Search for the cell housing the specified text and yield its [X, Y] center coordinate. 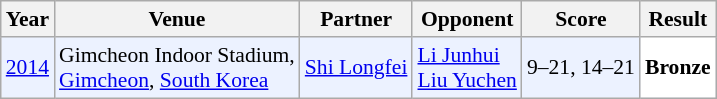
Bronze [678, 68]
Year [28, 19]
Gimcheon Indoor Stadium,Gimcheon, South Korea [177, 68]
Venue [177, 19]
9–21, 14–21 [581, 68]
Partner [356, 19]
Result [678, 19]
Opponent [466, 19]
Score [581, 19]
Li Junhui Liu Yuchen [466, 68]
2014 [28, 68]
Shi Longfei [356, 68]
